Find where the given text appears and provide that cell's center as [X, Y] coordinate. 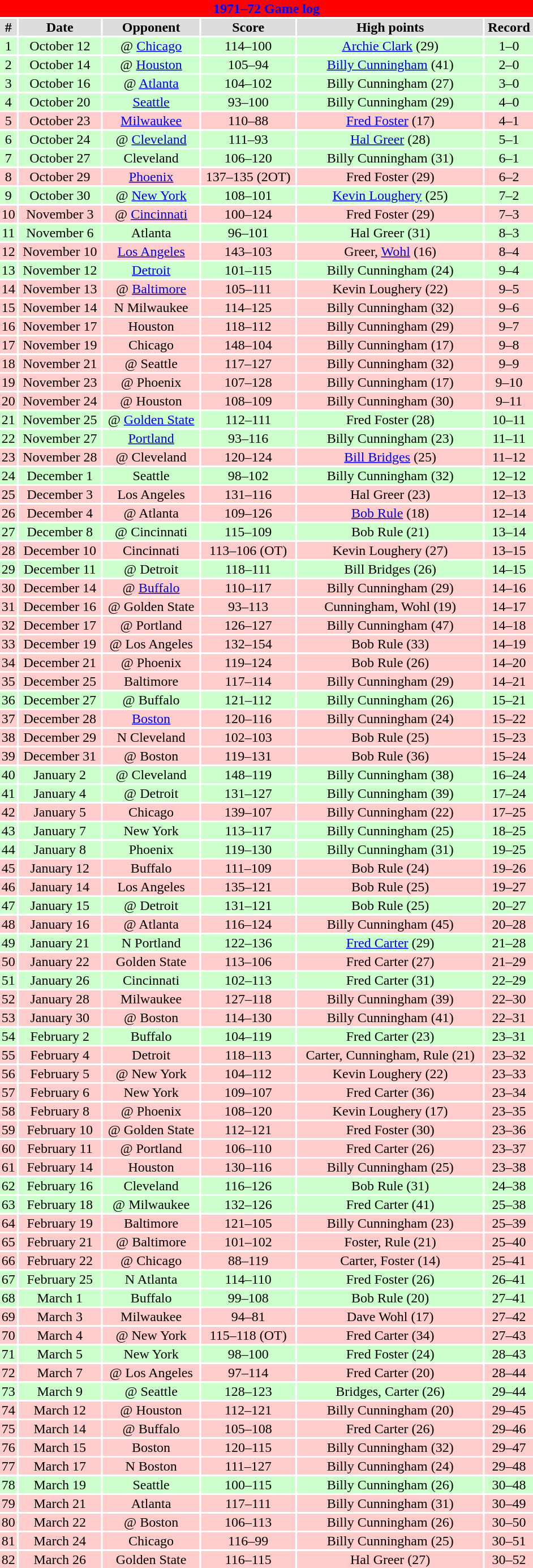
9–8 [509, 345]
108–101 [248, 195]
120–124 [248, 457]
March 26 [60, 1560]
128–123 [248, 1391]
69 [8, 1317]
131–116 [248, 494]
November 28 [60, 457]
106–113 [248, 1522]
Billy Cunningham (30) [390, 401]
Fred Carter (29) [390, 943]
61 [8, 1167]
Fred Carter (34) [390, 1335]
1971–72 Game log [266, 8]
December 10 [60, 550]
February 21 [60, 1242]
3 [8, 83]
March 14 [60, 1429]
November 25 [60, 420]
Carter, Foster (14) [390, 1261]
Bob Rule (24) [390, 868]
117–111 [248, 1503]
24 [8, 476]
44 [8, 849]
Bob Rule (26) [390, 663]
@ Milwaukee [151, 1204]
104–102 [248, 83]
94–81 [248, 1317]
Fred Foster (26) [390, 1279]
4–1 [509, 121]
Billy Cunningham (47) [390, 625]
17–25 [509, 812]
November 3 [60, 214]
20 [8, 401]
93–116 [248, 438]
February 2 [60, 1036]
Dave Wohl (17) [390, 1317]
112–111 [248, 420]
Kevin Loughery (25) [390, 195]
8 [8, 177]
24–38 [509, 1186]
14–15 [509, 569]
December 27 [60, 700]
8–3 [509, 233]
41 [8, 793]
25–39 [509, 1223]
14–17 [509, 606]
March 22 [60, 1522]
23–31 [509, 1036]
17–24 [509, 793]
98–102 [248, 476]
78 [8, 1485]
21 [8, 420]
January 2 [60, 775]
105–94 [248, 65]
December 3 [60, 494]
November 6 [60, 233]
February 8 [60, 1111]
9–10 [509, 382]
122–136 [248, 943]
109–126 [248, 513]
132–154 [248, 644]
March 1 [60, 1298]
120–115 [248, 1447]
March 3 [60, 1317]
57 [8, 1092]
111–109 [248, 868]
November 13 [60, 289]
March 24 [60, 1541]
17 [8, 345]
116–115 [248, 1560]
Bob Rule (20) [390, 1298]
Hal Greer (27) [390, 1560]
January 16 [60, 924]
71 [8, 1354]
18–25 [509, 831]
79 [8, 1503]
November 27 [60, 438]
November 10 [60, 251]
121–105 [248, 1223]
58 [8, 1111]
100–124 [248, 214]
13–14 [509, 532]
77 [8, 1466]
October 29 [60, 177]
93–113 [248, 606]
December 29 [60, 737]
68 [8, 1298]
4 [8, 102]
29–47 [509, 1447]
Date [60, 27]
16 [8, 326]
108–120 [248, 1111]
102–103 [248, 737]
104–112 [248, 1074]
October 24 [60, 139]
# [8, 27]
51 [8, 980]
88–119 [248, 1261]
39 [8, 756]
111–93 [248, 139]
7–2 [509, 195]
114–130 [248, 1018]
47 [8, 905]
Record [509, 27]
Billy Cunningham (27) [390, 83]
December 8 [60, 532]
76 [8, 1447]
28–44 [509, 1373]
104–119 [248, 1036]
67 [8, 1279]
14–18 [509, 625]
27–41 [509, 1298]
100–115 [248, 1485]
119–124 [248, 663]
N Milwaukee [151, 307]
February 4 [60, 1055]
66 [8, 1261]
N Boston [151, 1466]
January 7 [60, 831]
6–1 [509, 158]
November 17 [60, 326]
12–14 [509, 513]
23 [8, 457]
127–118 [248, 999]
46 [8, 887]
March 15 [60, 1447]
135–121 [248, 887]
18 [8, 364]
Fred Foster (28) [390, 420]
6–2 [509, 177]
117–127 [248, 364]
N Atlanta [151, 1279]
November 12 [60, 270]
55 [8, 1055]
111–127 [248, 1466]
23–37 [509, 1148]
53 [8, 1018]
114–110 [248, 1279]
34 [8, 663]
36 [8, 700]
23–38 [509, 1167]
October 12 [60, 46]
113–106 [248, 962]
131–121 [248, 905]
30–51 [509, 1541]
19 [8, 382]
19–26 [509, 868]
22–30 [509, 999]
Kevin Loughery (17) [390, 1111]
14–19 [509, 644]
23–34 [509, 1092]
143–103 [248, 251]
2 [8, 65]
99–108 [248, 1298]
116–126 [248, 1186]
1–0 [509, 46]
131–127 [248, 793]
73 [8, 1391]
12–13 [509, 494]
30–52 [509, 1560]
Billy Cunningham (45) [390, 924]
January 30 [60, 1018]
22–31 [509, 1018]
54 [8, 1036]
21–29 [509, 962]
13–15 [509, 550]
January 4 [60, 793]
October 30 [60, 195]
9–9 [509, 364]
Foster, Rule (21) [390, 1242]
23–32 [509, 1055]
14–20 [509, 663]
26–41 [509, 1279]
November 19 [60, 345]
107–128 [248, 382]
106–110 [248, 1148]
30 [8, 588]
22 [8, 438]
7–3 [509, 214]
31 [8, 606]
37 [8, 719]
29–44 [509, 1391]
Bob Rule (31) [390, 1186]
Fred Carter (36) [390, 1092]
Greer, Wohl (16) [390, 251]
25 [8, 494]
15–22 [509, 719]
December 1 [60, 476]
Bill Bridges (25) [390, 457]
December 11 [60, 569]
33 [8, 644]
9–11 [509, 401]
20–28 [509, 924]
February 5 [60, 1074]
12–12 [509, 476]
43 [8, 831]
45 [8, 868]
3–0 [509, 83]
126–127 [248, 625]
21–28 [509, 943]
9–6 [509, 307]
35 [8, 681]
February 18 [60, 1204]
26 [8, 513]
29–48 [509, 1466]
October 27 [60, 158]
Hal Greer (23) [390, 494]
29–46 [509, 1429]
February 11 [60, 1148]
59 [8, 1130]
Cunningham, Wohl (19) [390, 606]
March 9 [60, 1391]
December 31 [60, 756]
105–111 [248, 289]
50 [8, 962]
November 21 [60, 364]
8–4 [509, 251]
11–11 [509, 438]
48 [8, 924]
February 25 [60, 1279]
121–112 [248, 700]
January 21 [60, 943]
70 [8, 1335]
115–118 (OT) [248, 1335]
February 6 [60, 1092]
Kevin Loughery (27) [390, 550]
97–114 [248, 1373]
9 [8, 195]
114–100 [248, 46]
January 12 [60, 868]
72 [8, 1373]
Billy Cunningham (20) [390, 1410]
Bridges, Carter (26) [390, 1391]
118–112 [248, 326]
132–126 [248, 1204]
101–115 [248, 270]
February 22 [60, 1261]
Bob Rule (33) [390, 644]
119–130 [248, 849]
28 [8, 550]
Hal Greer (31) [390, 233]
148–119 [248, 775]
January 26 [60, 980]
Fred Carter (23) [390, 1036]
105–108 [248, 1429]
March 21 [60, 1503]
15–23 [509, 737]
January 15 [60, 905]
52 [8, 999]
40 [8, 775]
Fred Carter (41) [390, 1204]
Fred Foster (24) [390, 1354]
139–107 [248, 812]
65 [8, 1242]
113–117 [248, 831]
96–101 [248, 233]
80 [8, 1522]
1 [8, 46]
Fred Carter (27) [390, 962]
11 [8, 233]
12 [8, 251]
62 [8, 1186]
25–40 [509, 1242]
115–109 [248, 532]
7 [8, 158]
137–135 (2OT) [248, 177]
106–120 [248, 158]
Fred Carter (20) [390, 1373]
Fred Carter (31) [390, 980]
101–102 [248, 1242]
109–107 [248, 1092]
25–41 [509, 1261]
15–21 [509, 700]
December 14 [60, 588]
108–109 [248, 401]
Billy Cunningham (22) [390, 812]
14–21 [509, 681]
81 [8, 1541]
30–49 [509, 1503]
15 [8, 307]
27–43 [509, 1335]
118–113 [248, 1055]
15–24 [509, 756]
74 [8, 1410]
November 23 [60, 382]
Opponent [151, 27]
30–50 [509, 1522]
Bill Bridges (26) [390, 569]
63 [8, 1204]
116–99 [248, 1541]
19–25 [509, 849]
22–29 [509, 980]
December 28 [60, 719]
October 23 [60, 121]
March 7 [60, 1373]
December 19 [60, 644]
32 [8, 625]
28–43 [509, 1354]
2–0 [509, 65]
23–36 [509, 1130]
December 25 [60, 681]
March 17 [60, 1466]
30–48 [509, 1485]
December 4 [60, 513]
October 20 [60, 102]
December 16 [60, 606]
42 [8, 812]
February 19 [60, 1223]
March 4 [60, 1335]
82 [8, 1560]
117–114 [248, 681]
Portland [151, 438]
February 16 [60, 1186]
110–88 [248, 121]
148–104 [248, 345]
January 22 [60, 962]
December 17 [60, 625]
5–1 [509, 139]
110–117 [248, 588]
23–33 [509, 1074]
Fred Foster (17) [390, 121]
119–131 [248, 756]
6 [8, 139]
38 [8, 737]
Hal Greer (28) [390, 139]
Carter, Cunningham, Rule (21) [390, 1055]
January 14 [60, 887]
February 10 [60, 1130]
25–38 [509, 1204]
October 16 [60, 83]
118–111 [248, 569]
10–11 [509, 420]
64 [8, 1223]
14 [8, 289]
11–12 [509, 457]
N Cleveland [151, 737]
March 12 [60, 1410]
January 28 [60, 999]
December 21 [60, 663]
October 14 [60, 65]
March 5 [60, 1354]
98–100 [248, 1354]
13 [8, 270]
29 [8, 569]
January 8 [60, 849]
113–106 (OT) [248, 550]
Bob Rule (18) [390, 513]
20–27 [509, 905]
27 [8, 532]
9–7 [509, 326]
10 [8, 214]
March 19 [60, 1485]
High points [390, 27]
114–125 [248, 307]
93–100 [248, 102]
9–5 [509, 289]
102–113 [248, 980]
14–16 [509, 588]
9–4 [509, 270]
120–116 [248, 719]
75 [8, 1429]
116–124 [248, 924]
Bob Rule (21) [390, 532]
Fred Foster (30) [390, 1130]
16–24 [509, 775]
5 [8, 121]
Archie Clark (29) [390, 46]
November 14 [60, 307]
4–0 [509, 102]
19–27 [509, 887]
49 [8, 943]
Billy Cunningham (38) [390, 775]
N Portland [151, 943]
29–45 [509, 1410]
January 5 [60, 812]
56 [8, 1074]
Score [248, 27]
60 [8, 1148]
Bob Rule (36) [390, 756]
23–35 [509, 1111]
November 24 [60, 401]
27–42 [509, 1317]
February 14 [60, 1167]
130–116 [248, 1167]
